Return the [x, y] coordinate for the center point of the cell that contains the specified text.  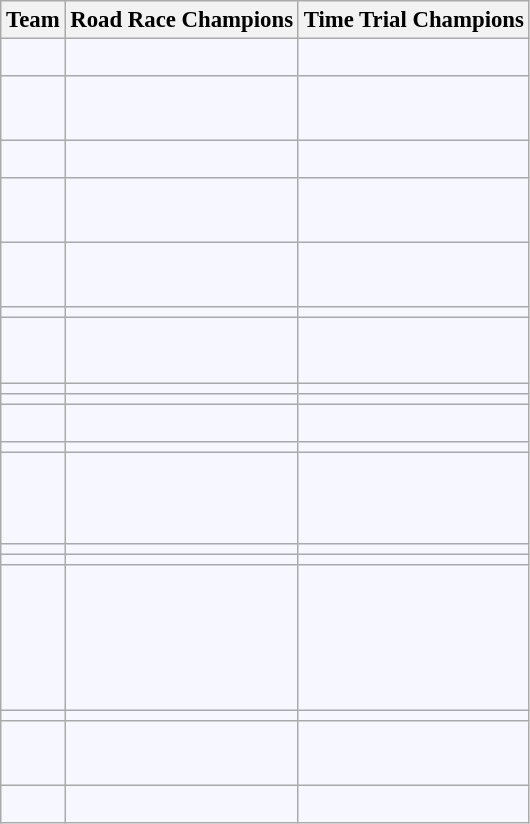
Time Trial Champions [414, 20]
Team [33, 20]
Road Race Champions [182, 20]
